Scan for the cell matching the given text and deliver its (x, y) coordinate at center. 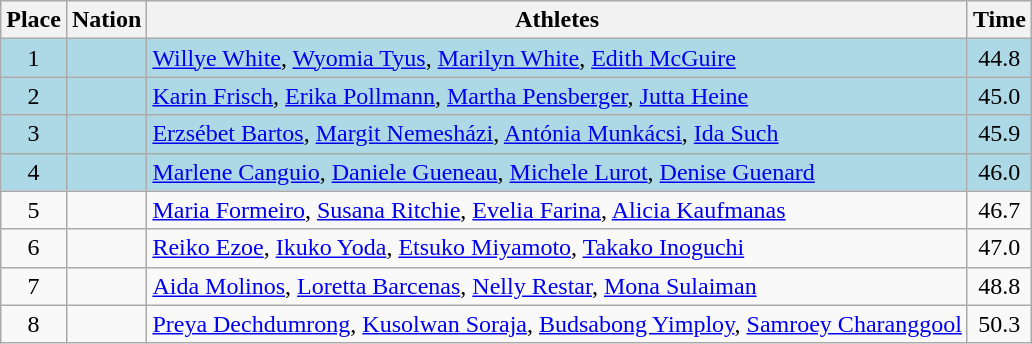
44.8 (999, 58)
Aida Molinos, Loretta Barcenas, Nelly Restar, Mona Sulaiman (558, 286)
45.9 (999, 134)
Preya Dechdumrong, Kusolwan Soraja, Budsabong Yimploy, Samroey Charanggool (558, 324)
1 (34, 58)
7 (34, 286)
48.8 (999, 286)
Time (999, 20)
Willye White, Wyomia Tyus, Marilyn White, Edith McGuire (558, 58)
2 (34, 96)
5 (34, 210)
Erzsébet Bartos, Margit Nemesházi, Antónia Munkácsi, Ida Such (558, 134)
3 (34, 134)
Athletes (558, 20)
Reiko Ezoe, Ikuko Yoda, Etsuko Miyamoto, Takako Inoguchi (558, 248)
47.0 (999, 248)
8 (34, 324)
Karin Frisch, Erika Pollmann, Martha Pensberger, Jutta Heine (558, 96)
Place (34, 20)
Marlene Canguio, Daniele Gueneau, Michele Lurot, Denise Guenard (558, 172)
46.7 (999, 210)
Nation (106, 20)
Maria Formeiro, Susana Ritchie, Evelia Farina, Alicia Kaufmanas (558, 210)
6 (34, 248)
46.0 (999, 172)
4 (34, 172)
50.3 (999, 324)
45.0 (999, 96)
